Search for the cell housing the specified text and yield its [x, y] center coordinate. 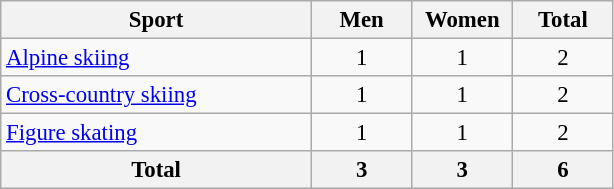
6 [564, 170]
Alpine skiing [156, 58]
Women [462, 20]
Sport [156, 20]
Men [362, 20]
Cross-country skiing [156, 95]
Figure skating [156, 133]
